Identify which cell holds the provided text, then report its [X, Y] central coordinate. 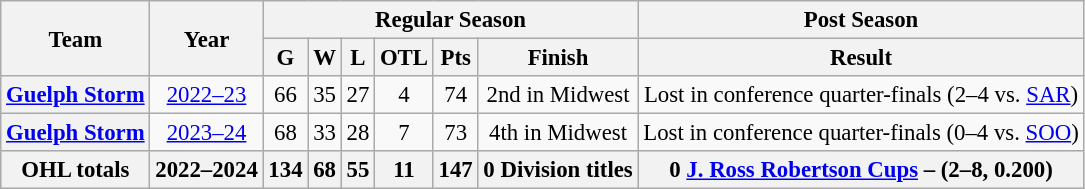
OTL [404, 58]
Year [206, 38]
Result [861, 58]
33 [324, 133]
2022–23 [206, 95]
Finish [558, 58]
27 [358, 95]
74 [456, 95]
11 [404, 170]
2023–24 [206, 133]
4 [404, 95]
35 [324, 95]
Lost in conference quarter-finals (0–4 vs. SOO) [861, 133]
Pts [456, 58]
OHL totals [76, 170]
Team [76, 38]
0 Division titles [558, 170]
4th in Midwest [558, 133]
L [358, 58]
0 J. Ross Robertson Cups – (2–8, 0.200) [861, 170]
134 [286, 170]
2022–2024 [206, 170]
Post Season [861, 20]
28 [358, 133]
73 [456, 133]
7 [404, 133]
55 [358, 170]
Regular Season [450, 20]
147 [456, 170]
G [286, 58]
2nd in Midwest [558, 95]
Lost in conference quarter-finals (2–4 vs. SAR) [861, 95]
W [324, 58]
66 [286, 95]
